Scan for the cell matching the given text and deliver its [X, Y] coordinate at center. 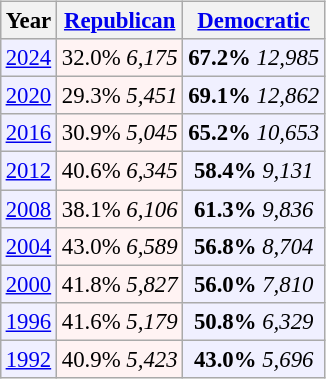
38.1% 6,106 [119, 209]
56.8% 8,704 [254, 246]
30.9% 5,045 [119, 133]
1992 [28, 359]
2004 [28, 246]
61.3% 9,836 [254, 209]
58.4% 9,131 [254, 171]
43.0% 6,589 [119, 246]
2016 [28, 133]
2000 [28, 284]
40.9% 5,423 [119, 359]
Democratic [254, 21]
67.2% 12,985 [254, 58]
56.0% 7,810 [254, 284]
43.0% 5,696 [254, 359]
2024 [28, 58]
2012 [28, 171]
29.3% 5,451 [119, 96]
50.8% 6,329 [254, 321]
1996 [28, 321]
32.0% 6,175 [119, 58]
Year [28, 21]
69.1% 12,862 [254, 96]
40.6% 6,345 [119, 171]
41.8% 5,827 [119, 284]
41.6% 5,179 [119, 321]
Republican [119, 21]
2020 [28, 96]
2008 [28, 209]
65.2% 10,653 [254, 133]
